Detect which cell encompasses the target text, then output its [X, Y] center coordinate. 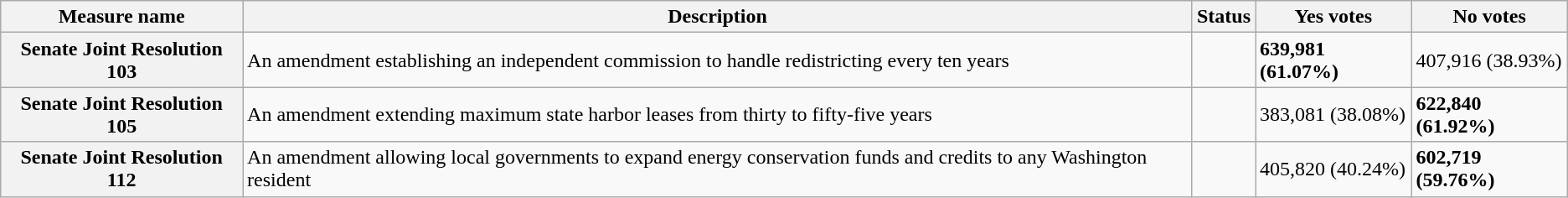
An amendment allowing local governments to expand energy conservation funds and credits to any Washington resident [718, 169]
Yes votes [1333, 17]
622,840 (61.92%) [1489, 114]
405,820 (40.24%) [1333, 169]
383,081 (38.08%) [1333, 114]
407,916 (38.93%) [1489, 60]
639,981 (61.07%) [1333, 60]
Senate Joint Resolution 103 [122, 60]
No votes [1489, 17]
Senate Joint Resolution 112 [122, 169]
602,719 (59.76%) [1489, 169]
Measure name [122, 17]
Status [1223, 17]
Senate Joint Resolution 105 [122, 114]
An amendment extending maximum state harbor leases from thirty to fifty-five years [718, 114]
Description [718, 17]
An amendment establishing an independent commission to handle redistricting every ten years [718, 60]
